For the text-containing cell, return its midpoint in (X, Y) coordinate format. 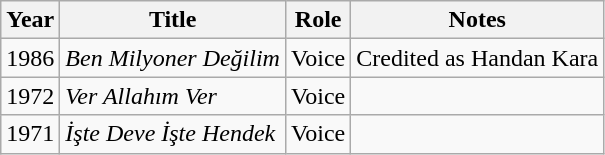
1972 (30, 96)
Credited as Handan Kara (478, 58)
Notes (478, 20)
Ver Allahım Ver (173, 96)
Title (173, 20)
Year (30, 20)
1986 (30, 58)
İşte Deve İşte Hendek (173, 134)
1971 (30, 134)
Role (318, 20)
Ben Milyoner Değilim (173, 58)
